Search for the cell housing the specified text and yield its [x, y] center coordinate. 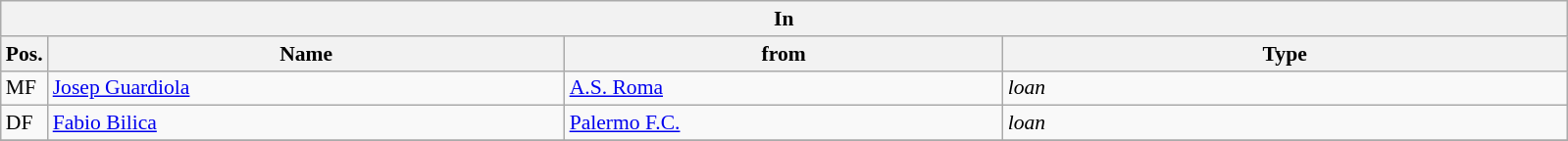
from [784, 54]
Type [1285, 54]
Name [306, 54]
Pos. [25, 54]
MF [25, 88]
DF [25, 123]
In [784, 19]
Josep Guardiola [306, 88]
Palermo F.C. [784, 123]
A.S. Roma [784, 88]
Fabio Bilica [306, 123]
